Capture the cell that displays the provided text and extract its (X, Y) central coordinate. 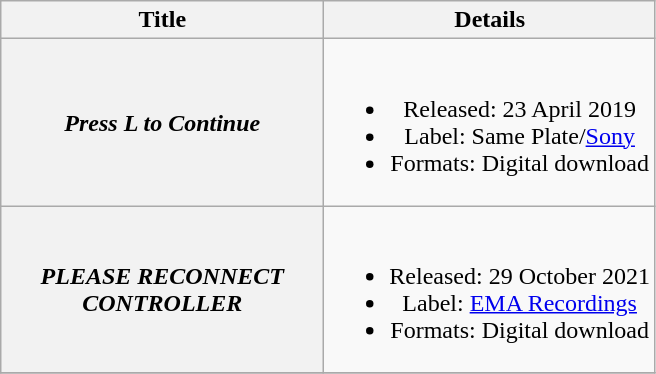
Details (490, 20)
Released: 23 April 2019Label: Same Plate/SonyFormats: Digital download (490, 122)
PLEASE RECONNECT CONTROLLER (162, 290)
Press L to Continue (162, 122)
Released: 29 October 2021Label: EMA RecordingsFormats: Digital download (490, 290)
Title (162, 20)
